Return (X, Y) of the center of cell containing provided text 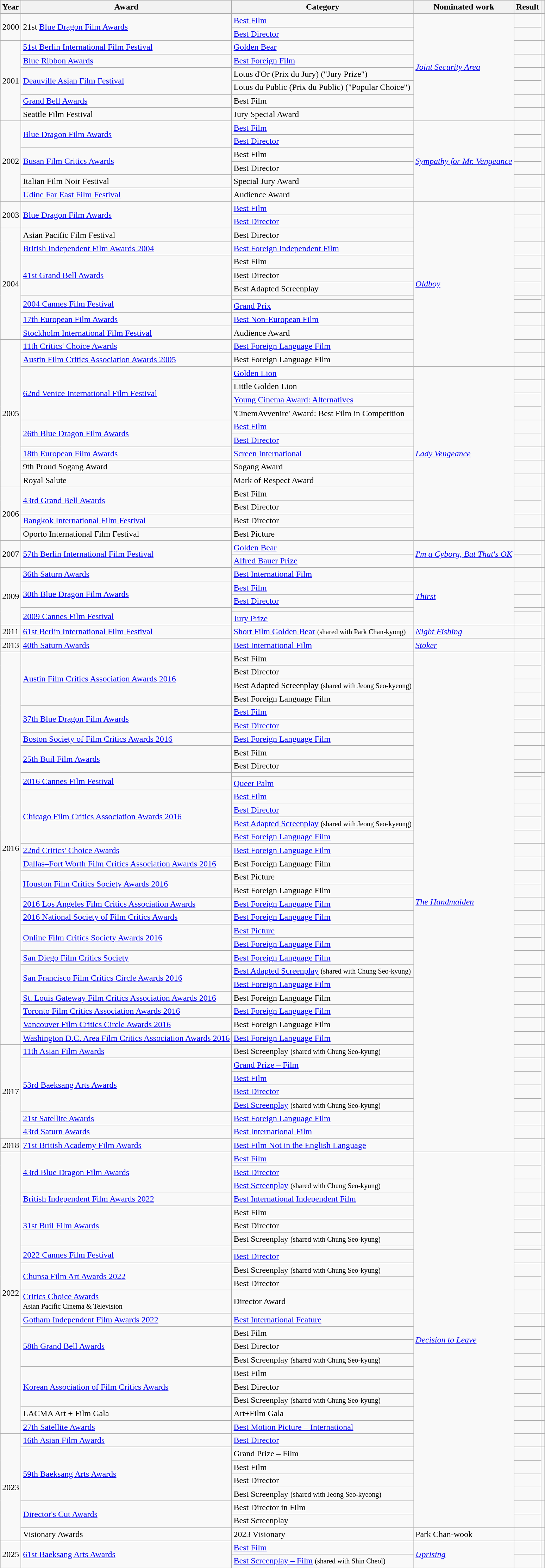
2013 (11, 645)
Best Foreign Film (322, 61)
Critics Choice Awards Asian Pacific Cinema & Television (126, 1302)
2007 (11, 554)
Best Foreign Independent Film (322, 248)
17th European Film Awards (126, 319)
Toronto Film Critics Association Awards 2016 (126, 1011)
Seattle Film Festival (126, 114)
51st Berlin International Film Festival (126, 47)
Blue Ribbon Awards (126, 61)
Best Screenplay (322, 1521)
Grand Bell Awards (126, 101)
11th Asian Film Awards (126, 1051)
21st Satellite Awards (126, 1118)
Bangkok International Film Festival (126, 520)
Decision to Leave (464, 1340)
Grand Prix (322, 306)
2004 (11, 284)
53rd Baeksang Arts Awards (126, 1085)
2004 Cannes Film Festival (126, 304)
Chunsa Film Art Awards 2022 (126, 1277)
Little Golden Lion (322, 387)
Vancouver Film Critics Circle Awards 2016 (126, 1025)
2016 National Society of Film Critics Awards (126, 917)
Boston Society of Film Critics Awards 2016 (126, 739)
Austin Film Critics Association Awards 2016 (126, 679)
'CinemAvvenire' Award: Best Film in Competition (322, 413)
British Independent Film Awards 2022 (126, 1199)
Alfred Bauer Prize (322, 561)
Royal Salute (126, 480)
Golden Lion (322, 373)
Best Film Not in the English Language (322, 1145)
Lotus du Public (Prix du Public) ("Popular Choice") (322, 87)
43rd Blue Dragon Film Awards (126, 1172)
Italian Film Noir Festival (126, 181)
2009 (11, 596)
Jury Prize (322, 618)
2022 (11, 1292)
11th Critics' Choice Awards (126, 346)
British Independent Film Awards 2004 (126, 248)
Korean Association of Film Critics Awards (126, 1387)
Austin Film Critics Association Awards 2005 (126, 359)
30th Blue Dragon Film Awards (126, 594)
41st Grand Bell Awards (126, 275)
Deauville Asian Film Festival (126, 81)
43rd Grand Bell Awards (126, 500)
18th European Film Awards (126, 453)
9th Proud Sogang Award (126, 467)
Oldboy (464, 284)
Jury Special Award (322, 114)
San Francisco Film Critics Circle Awards 2016 (126, 977)
16th Asian Film Awards (126, 1440)
Director Award (322, 1302)
Udine Far East Film Festival (126, 195)
2005 (11, 413)
58th Grand Bell Awards (126, 1346)
Sympathy for Mr. Vengeance (464, 161)
Sogang Award (322, 467)
San Diego Film Critics Society (126, 957)
Park Chan-wook (464, 1534)
Chicago Film Critics Association Awards 2016 (126, 817)
Nominated work (464, 7)
2022 Cannes Film Festival (126, 1254)
22nd Critics' Choice Awards (126, 850)
2016 Los Angeles Film Critics Association Awards (126, 904)
Short Film Golden Bear (shared with Park Chan-kyong) (322, 632)
Thirst (464, 596)
31st Buil Film Awards (126, 1226)
Best Adapted Screenplay (shared with Chung Seo-kyung) (322, 971)
Lady Vengeance (464, 454)
Young Cinema Award: Alternatives (322, 400)
27th Satellite Awards (126, 1427)
57th Berlin International Film Festival (126, 554)
2023 (11, 1487)
Best Adapted Screenplay (322, 289)
Best Non-European Film (322, 319)
61st Berlin International Film Festival (126, 632)
2018 (11, 1145)
I'm a Cyborg, But That's OK (464, 554)
Category (322, 7)
LACMA Art + Film Gala (126, 1413)
Result (527, 7)
37th Blue Dragon Film Awards (126, 719)
Best Motion Picture – International (322, 1427)
43rd Saturn Awards (126, 1132)
Art+Film Gala (322, 1413)
Best International Feature (322, 1320)
Oporto International Film Festival (126, 534)
The Handmaiden (464, 902)
2016 (11, 848)
Asian Pacific Film Festival (126, 235)
Best Screenplay (shared with Jeong Seo-kyeong) (322, 1494)
61st Baeksang Arts Awards (126, 1554)
Director's Cut Awards (126, 1514)
2006 (11, 514)
St. Louis Gateway Film Critics Association Awards 2016 (126, 998)
2003 (11, 215)
Lotus d'Or (Prix du Jury) ("Jury Prize") (322, 74)
Mark of Respect Award (322, 480)
2009 Cannes Film Festival (126, 617)
Stockholm International Film Festival (126, 333)
Special Jury Award (322, 181)
Joint Security Area (464, 67)
Screen International (322, 453)
Stoker (464, 645)
21st Blue Dragon Film Awards (126, 27)
Houston Film Critics Society Awards 2016 (126, 884)
40th Saturn Awards (126, 645)
25th Buil Film Awards (126, 759)
36th Saturn Awards (126, 574)
Visionary Awards (126, 1534)
2000 (11, 27)
2017 (11, 1092)
2011 (11, 632)
Dallas–Fort Worth Film Critics Association Awards 2016 (126, 864)
2001 (11, 81)
2002 (11, 161)
2023 Visionary (322, 1534)
Queer Palm (322, 783)
Award (126, 7)
26th Blue Dragon Film Awards (126, 433)
Washington D.C. Area Film Critics Association Awards 2016 (126, 1038)
2025 (11, 1554)
Year (11, 7)
Gotham Independent Film Awards 2022 (126, 1320)
Best Director in Film (322, 1507)
Busan Film Critics Awards (126, 161)
Uprising (464, 1554)
71st British Academy Film Awards (126, 1145)
Best International Independent Film (322, 1199)
Online Film Critics Society Awards 2016 (126, 937)
Night Fishing (464, 632)
2016 Cannes Film Festival (126, 781)
Best Screenplay – Film (shared with Shin Cheol) (322, 1561)
62nd Venice International Film Festival (126, 393)
59th Baeksang Arts Awards (126, 1474)
